Output the (x, y) coordinate of the center of the cell containing the given text.  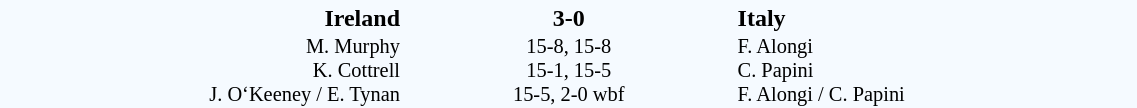
M. MurphyK. CottrellJ. O‘Keeney / E. Tynan (200, 70)
Ireland (200, 18)
3-0 (568, 18)
15-8, 15-815-1, 15-515-5, 2-0 wbf (568, 70)
